Output the (X, Y) coordinate of the center of the cell containing the given text.  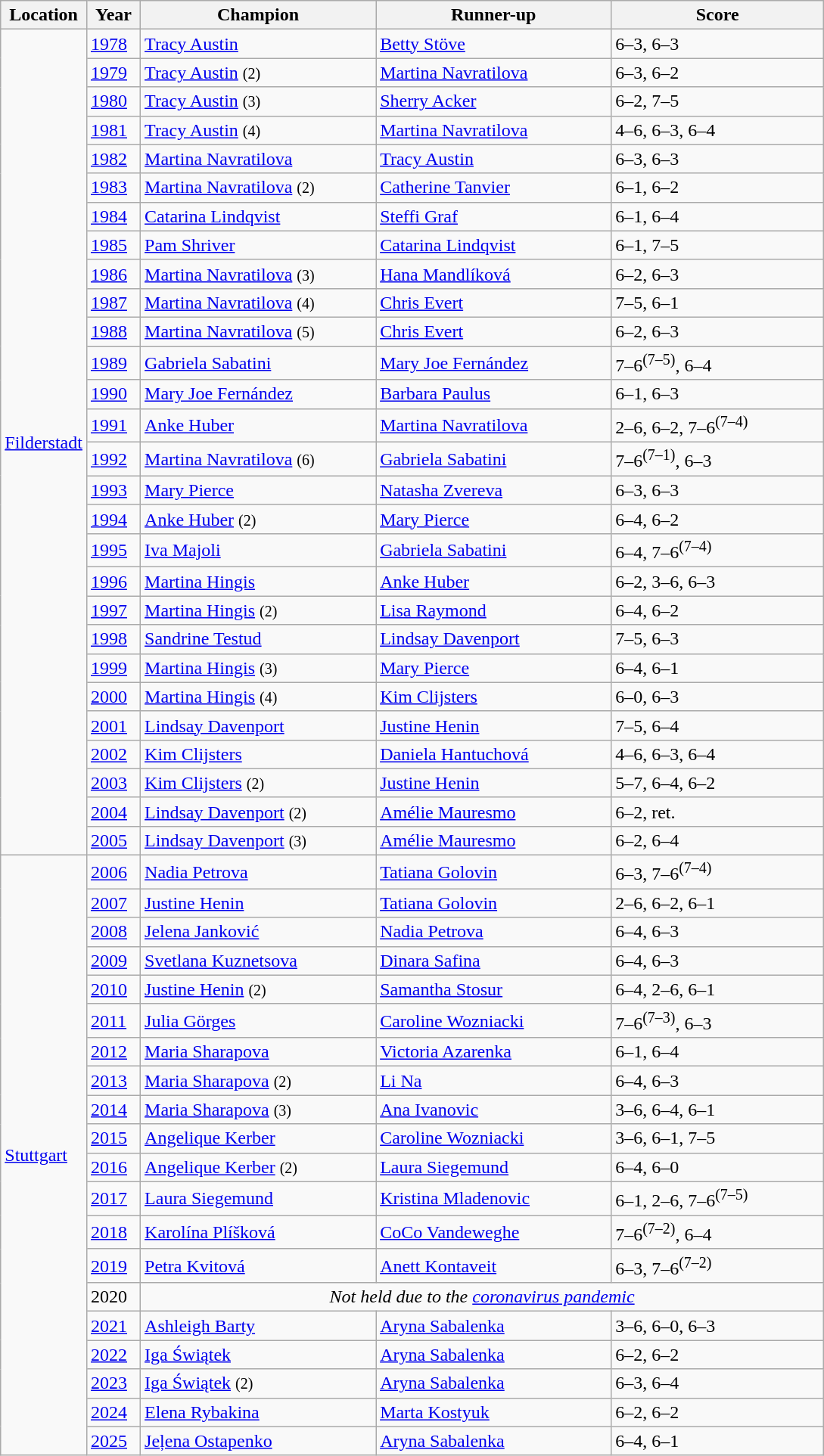
Kristina Mladenovic (493, 1198)
Daniela Hantuchová (493, 754)
Filderstadt (44, 442)
Ana Ivanovic (493, 1110)
7–6(7–5), 6–4 (717, 363)
2024 (113, 1412)
Iga Świątek (2) (259, 1383)
6–4, 2–6, 6–1 (717, 989)
Kim Clijsters (2) (259, 783)
7–6(7–3), 6–3 (717, 1021)
Svetlana Kuznetsova (259, 961)
Catherine Tanvier (493, 188)
7–6(7–1), 6–3 (717, 460)
6–2, 6–4 (717, 840)
Pam Shriver (259, 245)
6–4, 6–0 (717, 1167)
Stuttgart (44, 1156)
Justine Henin (2) (259, 989)
1981 (113, 130)
1995 (113, 551)
3–6, 6–1, 7–5 (717, 1138)
1980 (113, 101)
6–3, 7–6(7–2) (717, 1266)
2011 (113, 1021)
1993 (113, 490)
5–7, 6–4, 6–2 (717, 783)
Champion (259, 15)
Iva Majoli (259, 551)
2023 (113, 1383)
Steffi Graf (493, 216)
Tracy Austin (4) (259, 130)
Anett Kontaveit (493, 1266)
Martina Navratilova (5) (259, 331)
1999 (113, 668)
Elena Rybakina (259, 1412)
1988 (113, 331)
2–6, 6–2, 7–6(7–4) (717, 425)
Martina Navratilova (6) (259, 460)
2021 (113, 1326)
6–0, 6–3 (717, 697)
Lindsay Davenport (3) (259, 840)
2019 (113, 1266)
6–2, 7–5 (717, 101)
7–6(7–2), 6–4 (717, 1233)
Maria Sharapova (259, 1052)
Betty Stöve (493, 44)
2000 (113, 697)
6–1, 6–3 (717, 394)
1990 (113, 394)
Location (44, 15)
Tracy Austin (3) (259, 101)
1989 (113, 363)
6–3, 6–4 (717, 1383)
2002 (113, 754)
Lindsay Davenport (2) (259, 812)
6–1, 6–2 (717, 188)
2018 (113, 1233)
Angelique Kerber (2) (259, 1167)
2025 (113, 1441)
CoCo Vandeweghe (493, 1233)
2014 (113, 1110)
Tracy Austin (2) (259, 73)
Natasha Zvereva (493, 490)
1978 (113, 44)
7–5, 6–3 (717, 639)
7–5, 6–4 (717, 725)
Jelena Janković (259, 932)
Martina Hingis (259, 582)
Dinara Safina (493, 961)
Angelique Kerber (259, 1138)
2007 (113, 903)
Martina Navratilova (3) (259, 274)
3–6, 6–0, 6–3 (717, 1326)
1996 (113, 582)
Lisa Raymond (493, 610)
Sherry Acker (493, 101)
6–2, 3–6, 6–3 (717, 582)
Victoria Azarenka (493, 1052)
Karolína Plíšková (259, 1233)
2010 (113, 989)
2017 (113, 1198)
3–6, 6–4, 6–1 (717, 1110)
1979 (113, 73)
Maria Sharapova (3) (259, 1110)
1982 (113, 159)
7–5, 6–1 (717, 303)
Martina Navratilova (4) (259, 303)
6–3, 7–6(7–4) (717, 873)
6–1, 7–5 (717, 245)
Martina Hingis (3) (259, 668)
6–4, 7–6(7–4) (717, 551)
2006 (113, 873)
6–2, ret. (717, 812)
1986 (113, 274)
2004 (113, 812)
1991 (113, 425)
2001 (113, 725)
Not held due to the coronavirus pandemic (483, 1297)
1984 (113, 216)
2009 (113, 961)
Li Na (493, 1081)
2022 (113, 1355)
Julia Görges (259, 1021)
Iga Świątek (259, 1355)
1998 (113, 639)
6–3, 6–2 (717, 73)
Hana Mandlíková (493, 274)
2015 (113, 1138)
Anke Huber (2) (259, 519)
Year (113, 15)
Barbara Paulus (493, 394)
1983 (113, 188)
2005 (113, 840)
1985 (113, 245)
1987 (113, 303)
2003 (113, 783)
Maria Sharapova (2) (259, 1081)
2008 (113, 932)
Ashleigh Barty (259, 1326)
Jeļena Ostapenko (259, 1441)
Score (717, 15)
2012 (113, 1052)
Martina Navratilova (2) (259, 188)
Sandrine Testud (259, 639)
2–6, 6–2, 6–1 (717, 903)
6–1, 2–6, 7–6(7–5) (717, 1198)
1994 (113, 519)
Martina Hingis (4) (259, 697)
2013 (113, 1081)
Marta Kostyuk (493, 1412)
Petra Kvitová (259, 1266)
Samantha Stosur (493, 989)
1997 (113, 610)
2016 (113, 1167)
Martina Hingis (2) (259, 610)
2020 (113, 1297)
Runner-up (493, 15)
1992 (113, 460)
